Output the [x, y] coordinate of the center of the cell containing the given text.  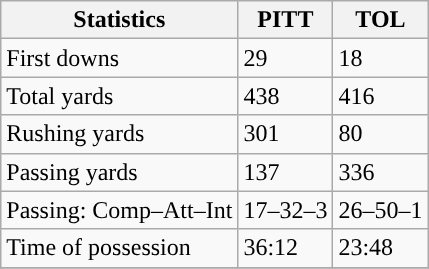
29 [286, 58]
Time of possession [120, 248]
301 [286, 134]
336 [380, 172]
416 [380, 96]
23:48 [380, 248]
36:12 [286, 248]
80 [380, 134]
Statistics [120, 20]
First downs [120, 58]
PITT [286, 20]
137 [286, 172]
Total yards [120, 96]
438 [286, 96]
Passing: Comp–Att–Int [120, 210]
TOL [380, 20]
26–50–1 [380, 210]
Passing yards [120, 172]
18 [380, 58]
17–32–3 [286, 210]
Rushing yards [120, 134]
